From the cell containing the given text, extract its center point as (x, y) coordinate. 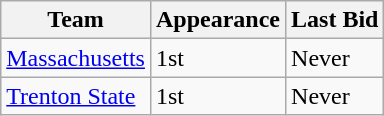
Last Bid (335, 20)
Team (76, 20)
Massachusetts (76, 58)
Trenton State (76, 96)
Appearance (218, 20)
